Capture the cell that displays the provided text and extract its [x, y] central coordinate. 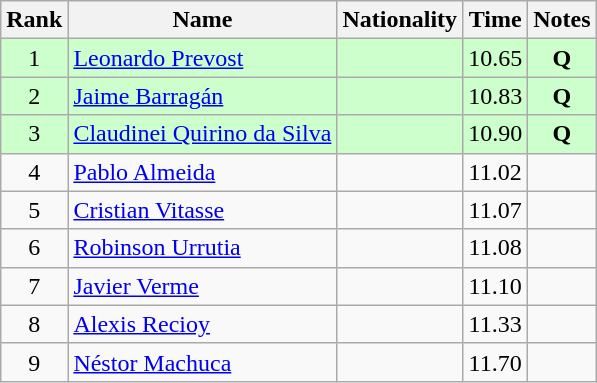
6 [34, 248]
Cristian Vitasse [202, 210]
Nationality [400, 20]
Notes [562, 20]
Leonardo Prevost [202, 58]
Jaime Barragán [202, 96]
Alexis Recioy [202, 324]
3 [34, 134]
10.83 [496, 96]
11.07 [496, 210]
9 [34, 362]
2 [34, 96]
Néstor Machuca [202, 362]
11.33 [496, 324]
11.02 [496, 172]
11.08 [496, 248]
10.65 [496, 58]
11.70 [496, 362]
7 [34, 286]
1 [34, 58]
10.90 [496, 134]
Rank [34, 20]
Javier Verme [202, 286]
Claudinei Quirino da Silva [202, 134]
11.10 [496, 286]
Robinson Urrutia [202, 248]
5 [34, 210]
Pablo Almeida [202, 172]
Time [496, 20]
8 [34, 324]
4 [34, 172]
Name [202, 20]
